Find where the given text appears and provide that cell's center as [x, y] coordinate. 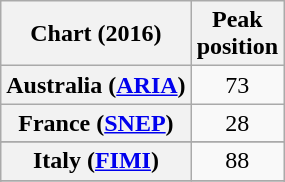
Peak position [237, 34]
Italy (FIMI) [96, 161]
Australia (ARIA) [96, 85]
28 [237, 123]
France (SNEP) [96, 123]
Chart (2016) [96, 34]
73 [237, 85]
88 [237, 161]
